From the cell containing the given text, extract its center point as (x, y) coordinate. 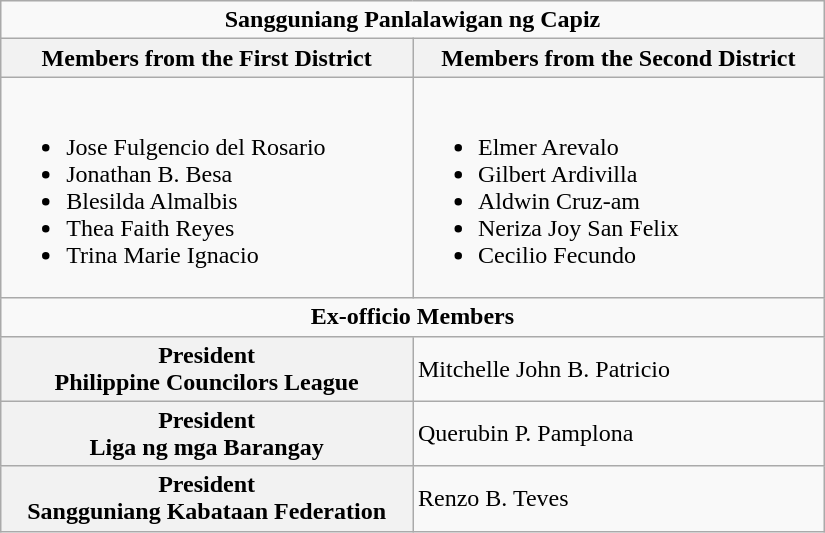
Querubin P. Pamplona (618, 434)
Members from the First District (207, 58)
Sangguniang Panlalawigan ng Capiz (413, 20)
Mitchelle John B. Patricio (618, 368)
Renzo B. Teves (618, 498)
PresidentSangguniang Kabataan Federation (207, 498)
PresidentPhilippine Councilors League (207, 368)
Ex-officio Members (413, 317)
Jose Fulgencio del RosarioJonathan B. BesaBlesilda AlmalbisThea Faith ReyesTrina Marie Ignacio (207, 188)
Elmer ArevaloGilbert ArdivillaAldwin Cruz-amNeriza Joy San FelixCecilio Fecundo (618, 188)
PresidentLiga ng mga Barangay (207, 434)
Members from the Second District (618, 58)
